Detect which cell encompasses the target text, then output its (x, y) center coordinate. 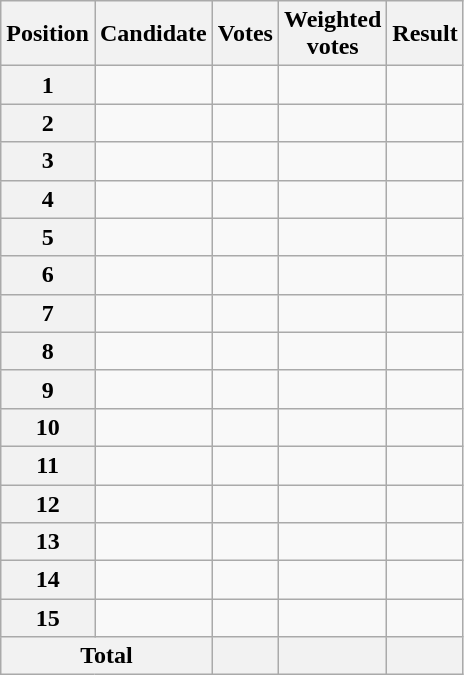
13 (48, 542)
3 (48, 161)
7 (48, 313)
Position (48, 34)
Weightedvotes (332, 34)
15 (48, 618)
14 (48, 580)
1 (48, 85)
Votes (245, 34)
4 (48, 199)
Total (107, 656)
9 (48, 389)
2 (48, 123)
12 (48, 503)
11 (48, 465)
6 (48, 275)
8 (48, 351)
5 (48, 237)
Candidate (153, 34)
10 (48, 427)
Result (425, 34)
